From the cell containing the given text, extract its center point as [x, y] coordinate. 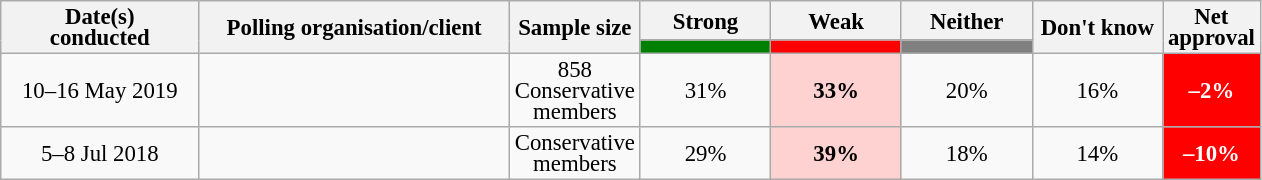
18% [966, 154]
Weak [836, 20]
858 Conservative members [574, 91]
10–16 May 2019 [100, 91]
Conservative members [574, 154]
–2% [1212, 91]
Polling organisation/client [354, 28]
Neither [966, 20]
29% [706, 154]
31% [706, 91]
Sample size [574, 28]
14% [1098, 154]
Net approval [1212, 28]
Date(s)conducted [100, 28]
33% [836, 91]
39% [836, 154]
–10% [1212, 154]
20% [966, 91]
16% [1098, 91]
5–8 Jul 2018 [100, 154]
Don't know [1098, 28]
Strong [706, 20]
